Detect which cell encompasses the target text, then output its [x, y] center coordinate. 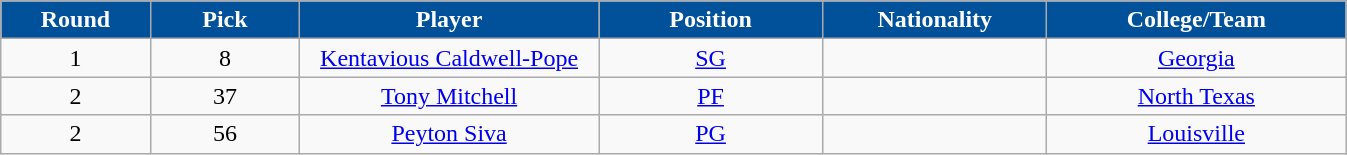
37 [224, 96]
Peyton Siva [450, 134]
North Texas [1196, 96]
Player [450, 20]
PG [711, 134]
56 [224, 134]
Pick [224, 20]
College/Team [1196, 20]
Georgia [1196, 58]
Kentavious Caldwell-Pope [450, 58]
8 [224, 58]
PF [711, 96]
Louisville [1196, 134]
Position [711, 20]
SG [711, 58]
1 [76, 58]
Round [76, 20]
Nationality [935, 20]
Tony Mitchell [450, 96]
